Detect which cell encompasses the target text, then output its [x, y] center coordinate. 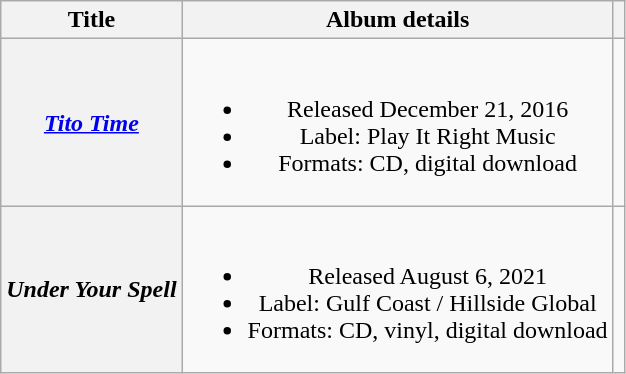
Released December 21, 2016Label: Play It Right MusicFormats: CD, digital download [398, 122]
Album details [398, 20]
Under Your Spell [92, 290]
Released August 6, 2021Label: Gulf Coast / Hillside GlobalFormats: CD, vinyl, digital download [398, 290]
Title [92, 20]
Tito Time [92, 122]
